Find where the given text appears and provide that cell's center as [x, y] coordinate. 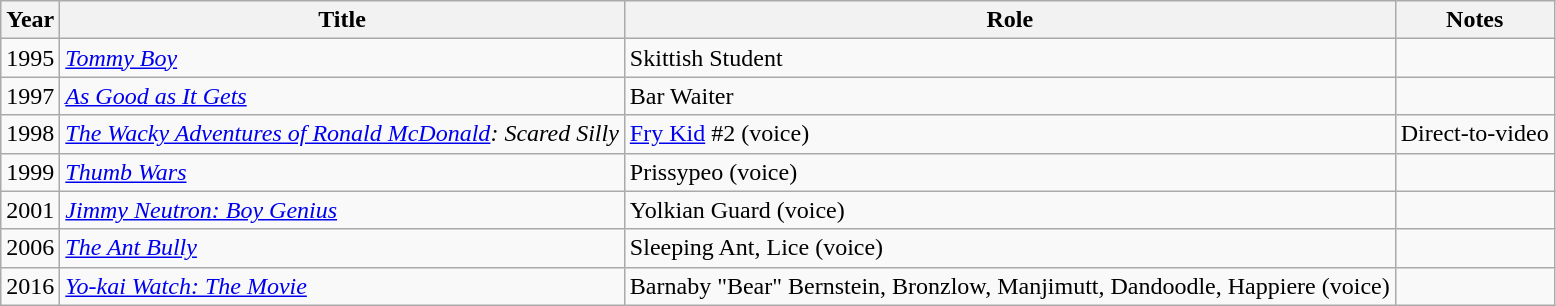
The Wacky Adventures of Ronald McDonald: Scared Silly [342, 134]
Bar Waiter [1010, 96]
Yolkian Guard (voice) [1010, 210]
Yo-kai Watch: The Movie [342, 286]
Sleeping Ant, Lice (voice) [1010, 248]
Barnaby "Bear" Bernstein, Bronzlow, Manjimutt, Dandoodle, Happiere (voice) [1010, 286]
Prissypeo (voice) [1010, 172]
2016 [30, 286]
As Good as It Gets [342, 96]
1997 [30, 96]
2001 [30, 210]
1999 [30, 172]
1998 [30, 134]
Thumb Wars [342, 172]
The Ant Bully [342, 248]
Direct-to-video [1474, 134]
1995 [30, 58]
Jimmy Neutron: Boy Genius [342, 210]
Role [1010, 20]
Title [342, 20]
Notes [1474, 20]
Tommy Boy [342, 58]
Year [30, 20]
2006 [30, 248]
Fry Kid #2 (voice) [1010, 134]
Skittish Student [1010, 58]
